Extract the [x, y] coordinate from the center of the cell holding the provided text.  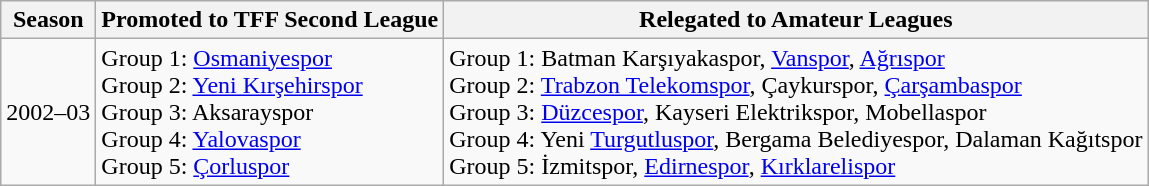
2002–03 [48, 112]
Group 1: OsmaniyesporGroup 2: Yeni KırşehirsporGroup 3: AksaraysporGroup 4: YalovasporGroup 5: Çorluspor [270, 112]
Season [48, 20]
Relegated to Amateur Leagues [796, 20]
Promoted to TFF Second League [270, 20]
